Determine the (X, Y) coordinate at the center of the cell enclosing the given text.  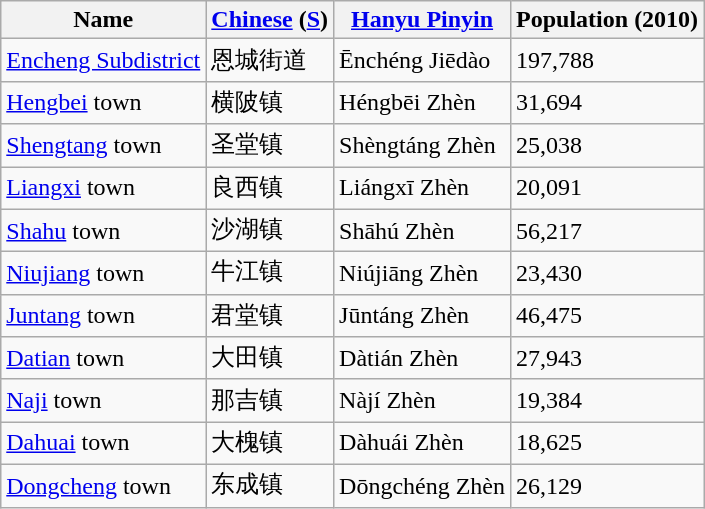
恩城街道 (270, 60)
东成镇 (270, 486)
19,384 (608, 400)
Ēnchéng Jiēdào (422, 60)
Shahu town (104, 230)
197,788 (608, 60)
Niujiang town (104, 274)
那吉镇 (270, 400)
Dongcheng town (104, 486)
Nàjí Zhèn (422, 400)
Niújiāng Zhèn (422, 274)
Chinese (S) (270, 20)
Naji town (104, 400)
Héngbēi Zhèn (422, 102)
26,129 (608, 486)
Dōngchéng Zhèn (422, 486)
Dàhuái Zhèn (422, 444)
Liangxi town (104, 188)
Liángxī Zhèn (422, 188)
Hanyu Pinyin (422, 20)
31,694 (608, 102)
Shāhú Zhèn (422, 230)
横陂镇 (270, 102)
27,943 (608, 358)
Jūntáng Zhèn (422, 316)
君堂镇 (270, 316)
25,038 (608, 146)
牛江镇 (270, 274)
23,430 (608, 274)
20,091 (608, 188)
Dahuai town (104, 444)
大槐镇 (270, 444)
沙湖镇 (270, 230)
Population (2010) (608, 20)
Juntang town (104, 316)
18,625 (608, 444)
良西镇 (270, 188)
56,217 (608, 230)
Name (104, 20)
Encheng Subdistrict (104, 60)
圣堂镇 (270, 146)
大田镇 (270, 358)
Shengtang town (104, 146)
46,475 (608, 316)
Hengbei town (104, 102)
Dàtián Zhèn (422, 358)
Shèngtáng Zhèn (422, 146)
Datian town (104, 358)
